Extract the (x, y) coordinate from the center of the cell holding the provided text.  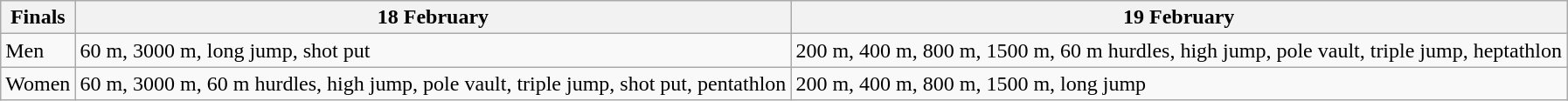
60 m, 3000 m, 60 m hurdles, high jump, pole vault, triple jump, shot put, pentathlon (434, 84)
Men (38, 50)
200 m, 400 m, 800 m, 1500 m, long jump (1179, 84)
200 m, 400 m, 800 m, 1500 m, 60 m hurdles, high jump, pole vault, triple jump, heptathlon (1179, 50)
Finals (38, 17)
19 February (1179, 17)
60 m, 3000 m, long jump, shot put (434, 50)
Women (38, 84)
18 February (434, 17)
